Provide the [x, y] coordinate of the cell's center where the given text is located.  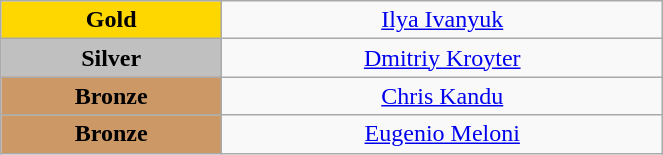
Ilya Ivanyuk [442, 20]
Eugenio Meloni [442, 134]
Chris Kandu [442, 96]
Gold [112, 20]
Silver [112, 58]
Dmitriy Kroyter [442, 58]
